For the text-containing cell, return its midpoint in (x, y) coordinate format. 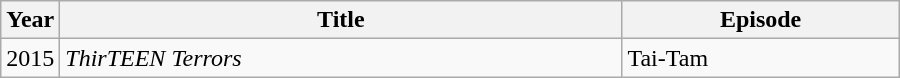
2015 (30, 58)
Episode (760, 20)
Year (30, 20)
ThirTEEN Terrors (341, 58)
Tai-Tam (760, 58)
Title (341, 20)
